Identify which cell holds the provided text, then report its (X, Y) central coordinate. 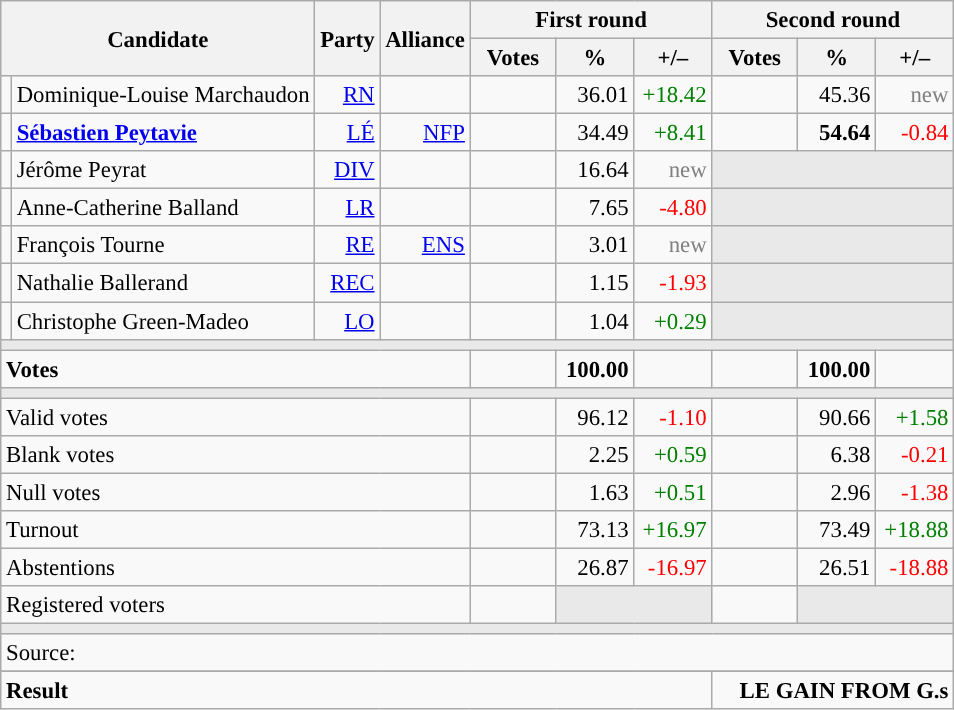
3.01 (595, 245)
26.51 (837, 567)
1.04 (595, 321)
Anne-Catherine Balland (163, 208)
+0.29 (673, 321)
16.64 (595, 170)
+16.97 (673, 530)
ENS (425, 245)
Abstentions (236, 567)
Turnout (236, 530)
-18.88 (915, 567)
+18.42 (673, 95)
Blank votes (236, 455)
-0.84 (915, 133)
RE (348, 245)
François Tourne (163, 245)
2.96 (837, 492)
2.25 (595, 455)
73.49 (837, 530)
Null votes (236, 492)
LÉ (348, 133)
REC (348, 283)
Jérôme Peyrat (163, 170)
Sébastien Peytavie (163, 133)
DIV (348, 170)
6.38 (837, 455)
+0.59 (673, 455)
36.01 (595, 95)
+1.58 (915, 417)
45.36 (837, 95)
Source: (478, 653)
Party (348, 38)
Registered voters (236, 605)
-1.10 (673, 417)
-1.38 (915, 492)
NFP (425, 133)
Nathalie Ballerand (163, 283)
RN (348, 95)
-16.97 (673, 567)
LO (348, 321)
Valid votes (236, 417)
96.12 (595, 417)
1.15 (595, 283)
Dominique-Louise Marchaudon (163, 95)
26.87 (595, 567)
LR (348, 208)
34.49 (595, 133)
Christophe Green-Madeo (163, 321)
Second round (833, 20)
Candidate (158, 38)
+0.51 (673, 492)
-4.80 (673, 208)
73.13 (595, 530)
First round (591, 20)
+18.88 (915, 530)
Result (356, 691)
Alliance (425, 38)
LE GAIN FROM G.s (833, 691)
7.65 (595, 208)
54.64 (837, 133)
-0.21 (915, 455)
90.66 (837, 417)
1.63 (595, 492)
-1.93 (673, 283)
+8.41 (673, 133)
